Search for the cell housing the specified text and yield its [x, y] center coordinate. 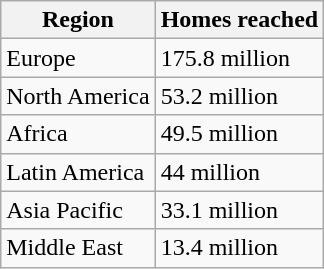
49.5 million [240, 134]
Europe [78, 58]
33.1 million [240, 210]
North America [78, 96]
13.4 million [240, 248]
Region [78, 20]
175.8 million [240, 58]
44 million [240, 172]
Homes reached [240, 20]
Asia Pacific [78, 210]
Middle East [78, 248]
Africa [78, 134]
53.2 million [240, 96]
Latin America [78, 172]
